Search for the cell housing the specified text and yield its (x, y) center coordinate. 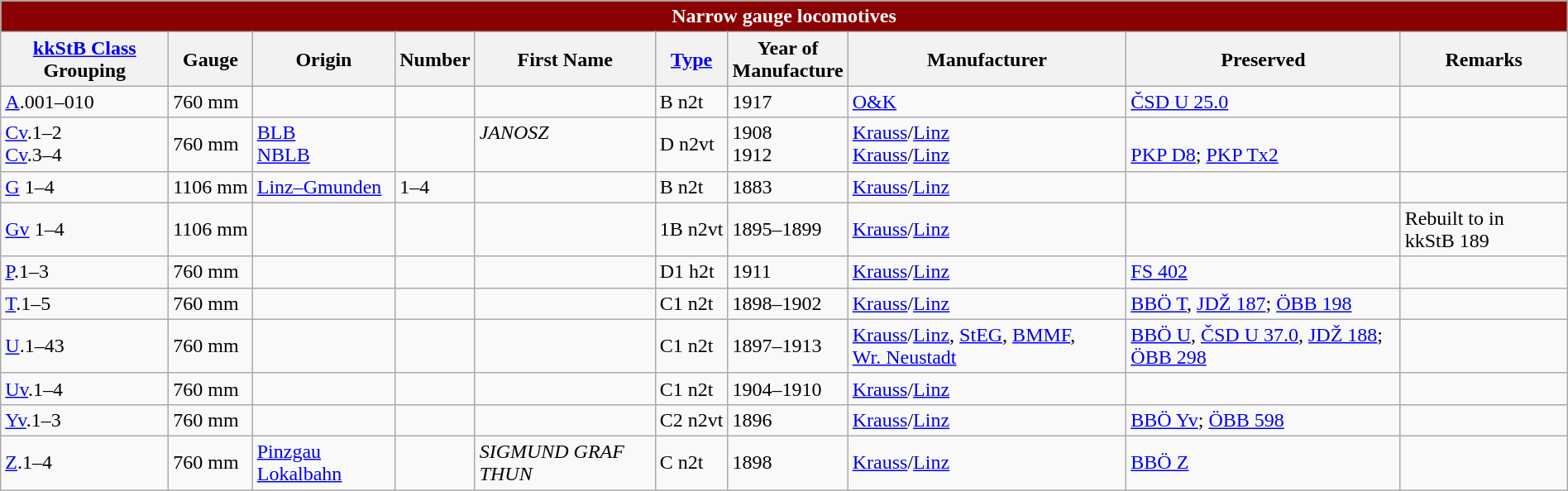
BBÖ Z (1264, 463)
JANOSZ (565, 144)
PKP D8; PKP Tx2 (1264, 144)
G 1–4 (84, 187)
SIGMUND GRAF THUN (565, 463)
1–4 (435, 187)
1897–1913 (787, 346)
1898–1902 (787, 303)
Manufacturer (987, 60)
Linz–Gmunden (323, 187)
Origin (323, 60)
Krauss/LinzKrauss/Linz (987, 144)
Number (435, 60)
Preserved (1264, 60)
1B n2vt (691, 230)
BBÖ U, ČSD U 37.0, JDŽ 188; ÖBB 298 (1264, 346)
Gauge (211, 60)
A.001–010 (84, 102)
D n2vt (691, 144)
Uv.1–4 (84, 389)
1895–1899 (787, 230)
C n2t (691, 463)
P.1–3 (84, 272)
1896 (787, 420)
BBÖ T, JDŽ 187; ÖBB 198 (1264, 303)
1917 (787, 102)
1911 (787, 272)
Remarks (1484, 60)
O&K (987, 102)
kkStB Class Grouping (84, 60)
ČSD U 25.0 (1264, 102)
BBÖ Yv; ÖBB 598 (1264, 420)
T.1–5 (84, 303)
U.1–43 (84, 346)
Cv.1–2Cv.3–4 (84, 144)
1898 (787, 463)
19081912 (787, 144)
Type (691, 60)
Rebuilt to in kkStB 189 (1484, 230)
Pinzgau Lokalbahn (323, 463)
First Name (565, 60)
Gv 1–4 (84, 230)
1883 (787, 187)
C2 n2vt (691, 420)
Z.1–4 (84, 463)
Krauss/Linz, StEG, BMMF, Wr. Neustadt (987, 346)
FS 402 (1264, 272)
1904–1910 (787, 389)
Yv.1–3 (84, 420)
BLBNBLB (323, 144)
Narrow gauge locomotives (784, 17)
D1 h2t (691, 272)
Year ofManufacture (787, 60)
